Search for the cell housing the specified text and yield its [X, Y] center coordinate. 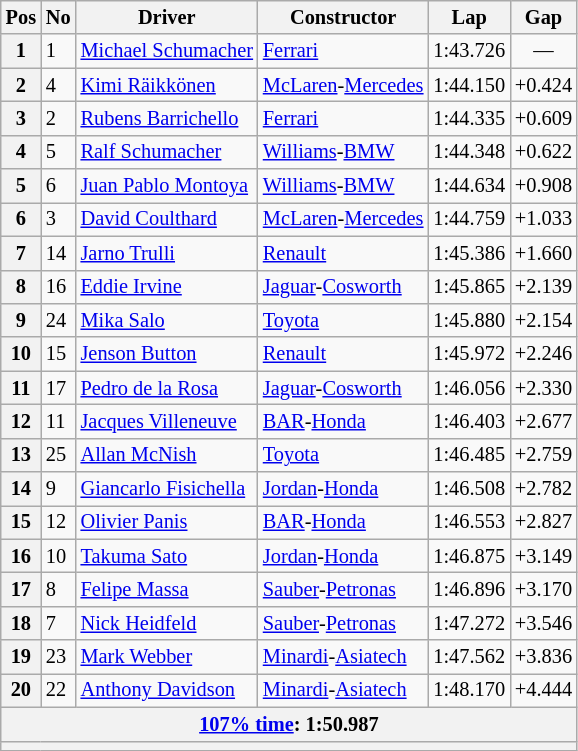
Lap [469, 17]
+2.827 [544, 522]
Constructor [343, 17]
Allan McNish [167, 455]
Rubens Barrichello [167, 118]
Jarno Trulli [167, 253]
+4.444 [544, 690]
+2.759 [544, 455]
19 [21, 657]
David Coulthard [167, 219]
1:48.170 [469, 690]
Michael Schumacher [167, 51]
+2.139 [544, 287]
Jenson Button [167, 354]
+2.154 [544, 320]
+0.908 [544, 186]
+3.546 [544, 623]
Jacques Villeneuve [167, 421]
Juan Pablo Montoya [167, 186]
Felipe Massa [167, 589]
+2.782 [544, 489]
+2.330 [544, 388]
Gap [544, 17]
Mark Webber [167, 657]
1:45.880 [469, 320]
+1.033 [544, 219]
Pos [21, 17]
1:44.634 [469, 186]
1:44.759 [469, 219]
1:45.972 [469, 354]
107% time: 1:50.987 [289, 724]
13 [21, 455]
Kimi Räikkönen [167, 85]
24 [58, 320]
1:45.865 [469, 287]
1:43.726 [469, 51]
Takuma Sato [167, 556]
1:46.875 [469, 556]
+0.609 [544, 118]
Nick Heidfeld [167, 623]
+0.622 [544, 152]
23 [58, 657]
22 [58, 690]
1:47.562 [469, 657]
1:45.386 [469, 253]
Ralf Schumacher [167, 152]
+2.677 [544, 421]
1:47.272 [469, 623]
1:46.403 [469, 421]
18 [21, 623]
+2.246 [544, 354]
+1.660 [544, 253]
Eddie Irvine [167, 287]
— [544, 51]
+3.149 [544, 556]
1:44.150 [469, 85]
Olivier Panis [167, 522]
1:46.553 [469, 522]
Mika Salo [167, 320]
Anthony Davidson [167, 690]
+0.424 [544, 85]
No [58, 17]
1:46.485 [469, 455]
1:46.896 [469, 589]
1:44.348 [469, 152]
Giancarlo Fisichella [167, 489]
1:46.508 [469, 489]
20 [21, 690]
+3.170 [544, 589]
+3.836 [544, 657]
Pedro de la Rosa [167, 388]
1:44.335 [469, 118]
Driver [167, 17]
25 [58, 455]
1:46.056 [469, 388]
